Search for the cell housing the specified text and yield its [X, Y] center coordinate. 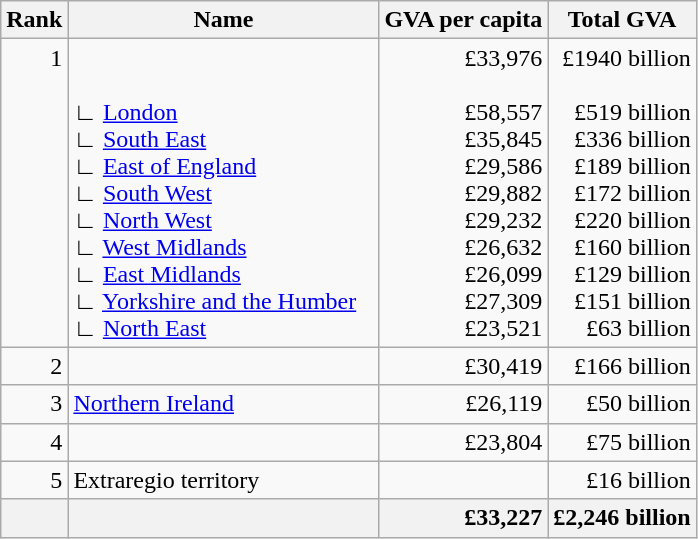
£50 billion [622, 404]
∟ London ∟ South East ∟ East of England ∟ South West ∟ North West ∟ West Midlands ∟ East Midlands ∟ Yorkshire and the Humber ∟ North East [224, 193]
1 [34, 193]
Total GVA [622, 20]
£23,804 [464, 442]
4 [34, 442]
£75 billion [622, 442]
Northern Ireland [224, 404]
£1940 billion£519 billion £336 billion £189 billion £172 billion £220 billion £160 billion £129 billion £151 billion £63 billion [622, 193]
£30,419 [464, 366]
£166 billion [622, 366]
3 [34, 404]
2 [34, 366]
GVA per capita [464, 20]
£16 billion [622, 480]
£26,119 [464, 404]
Name [224, 20]
£33,227 [464, 518]
5 [34, 480]
Extraregio territory [224, 480]
£33,976£58,557 £35,845 £29,586 £29,882 £29,232 £26,632 £26,099 £27,309 £23,521 [464, 193]
£2,246 billion [622, 518]
Rank [34, 20]
